Identify which cell holds the provided text, then report its [x, y] central coordinate. 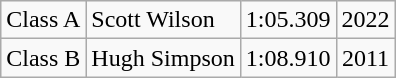
Class A [44, 20]
1:05.309 [288, 20]
2011 [366, 58]
Class B [44, 58]
2022 [366, 20]
Hugh Simpson [163, 58]
1:08.910 [288, 58]
Scott Wilson [163, 20]
